From the cell containing the given text, extract its center point as (x, y) coordinate. 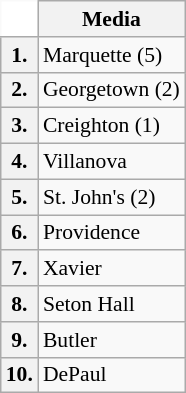
Seton Hall (112, 304)
10. (20, 375)
Providence (112, 233)
6. (20, 233)
5. (20, 197)
2. (20, 90)
Xavier (112, 269)
3. (20, 126)
Media (112, 19)
Villanova (112, 162)
St. John's (2) (112, 197)
1. (20, 55)
Marquette (5) (112, 55)
Creighton (1) (112, 126)
4. (20, 162)
DePaul (112, 375)
Georgetown (2) (112, 90)
8. (20, 304)
9. (20, 340)
7. (20, 269)
Butler (112, 340)
